Determine the [x, y] coordinate at the center of the cell enclosing the given text.  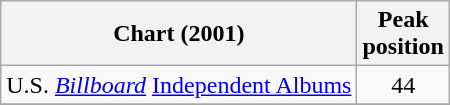
U.S. Billboard Independent Albums [179, 85]
Peakposition [403, 34]
Chart (2001) [179, 34]
44 [403, 85]
